Search for the cell housing the specified text and yield its (x, y) center coordinate. 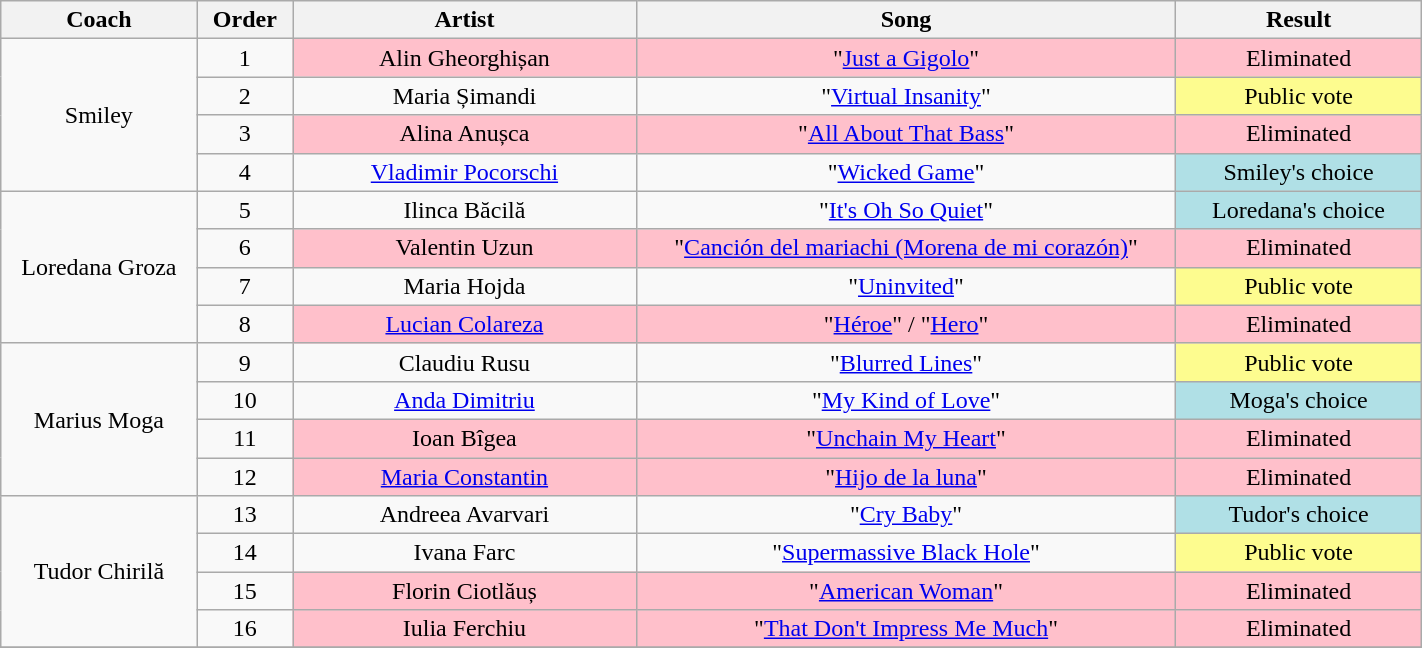
Vladimir Pocorschi (464, 172)
"Supermassive Black Hole" (906, 553)
Andreea Avarvari (464, 515)
Ilinca Băcilă (464, 210)
10 (245, 400)
14 (245, 553)
Loredana's choice (1298, 210)
Tudor Chirilă (99, 572)
Smiley (99, 115)
Maria Hojda (464, 286)
"Virtual Insanity" (906, 96)
"Wicked Game" (906, 172)
6 (245, 248)
8 (245, 324)
1 (245, 58)
"Blurred Lines" (906, 362)
Coach (99, 20)
Order (245, 20)
Result (1298, 20)
Loredana Groza (99, 267)
"Uninvited" (906, 286)
"Hijo de la luna" (906, 477)
Alina Anușca (464, 134)
15 (245, 591)
Song (906, 20)
"All About That Bass" (906, 134)
"That Don't Impress Me Much" (906, 629)
Ivana Farc (464, 553)
"My Kind of Love" (906, 400)
Valentin Uzun (464, 248)
4 (245, 172)
5 (245, 210)
Maria Constantin (464, 477)
"It's Oh So Quiet" (906, 210)
Anda Dimitriu (464, 400)
12 (245, 477)
11 (245, 438)
2 (245, 96)
"Cry Baby" (906, 515)
"American Woman" (906, 591)
Alin Gheorghișan (464, 58)
16 (245, 629)
Claudiu Rusu (464, 362)
Smiley's choice (1298, 172)
Tudor's choice (1298, 515)
9 (245, 362)
Ioan Bîgea (464, 438)
"Unchain My Heart" (906, 438)
Florin Ciotlăuș (464, 591)
Moga's choice (1298, 400)
"Canción del mariachi (Morena de mi corazón)" (906, 248)
7 (245, 286)
Marius Moga (99, 419)
Artist (464, 20)
Iulia Ferchiu (464, 629)
Lucian Colareza (464, 324)
13 (245, 515)
"Just a Gigolo" (906, 58)
Maria Șimandi (464, 96)
3 (245, 134)
"Héroe" / "Hero" (906, 324)
